Scan for the cell matching the given text and deliver its (X, Y) coordinate at center. 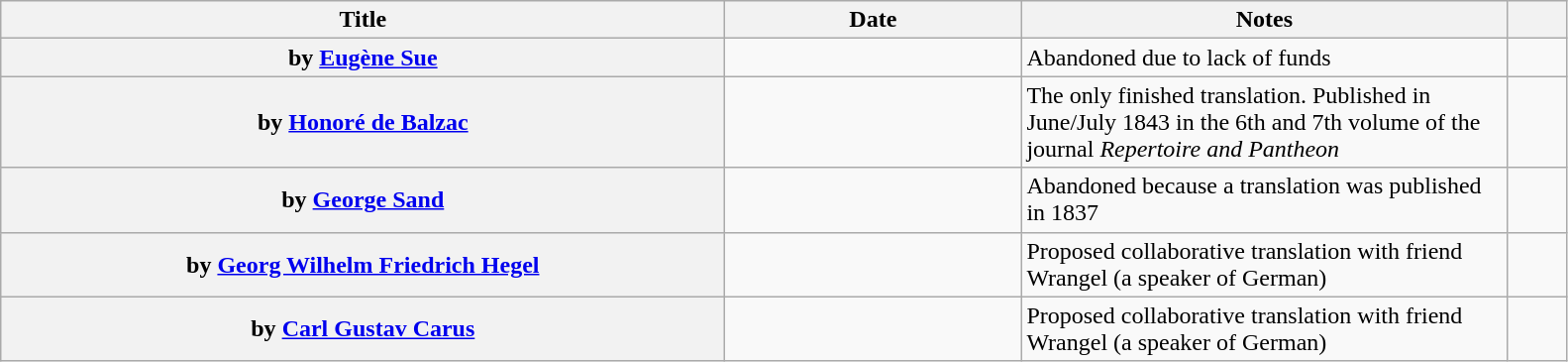
The only finished translation. Published in June/July 1843 in the 6th and 7th volume of the journal Repertoire and Pantheon (1264, 122)
by Eugène Sue (363, 58)
by Georg Wilhelm Friedrich Hegel (363, 264)
Title (363, 20)
by George Sand (363, 200)
Date (874, 20)
Abandoned because a translation was published in 1837 (1264, 200)
Notes (1264, 20)
Abandoned due to lack of funds (1264, 58)
by Carl Gustav Carus (363, 329)
by Honoré de Balzac (363, 122)
